Find where the given text appears and provide that cell's center as (x, y) coordinate. 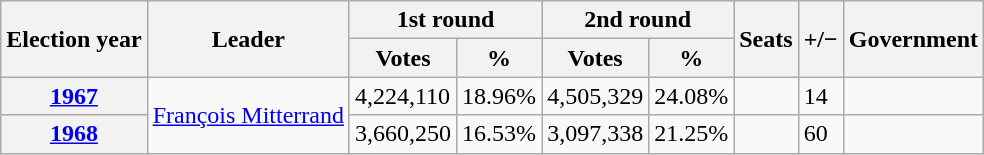
François Mitterrand (248, 115)
2nd round (638, 20)
Government (913, 39)
Election year (74, 39)
1968 (74, 134)
3,097,338 (596, 134)
Leader (248, 39)
4,224,110 (402, 96)
4,505,329 (596, 96)
14 (820, 96)
+/− (820, 39)
60 (820, 134)
16.53% (500, 134)
1967 (74, 96)
18.96% (500, 96)
3,660,250 (402, 134)
1st round (445, 20)
21.25% (692, 134)
24.08% (692, 96)
Seats (766, 39)
